Locate the cell with the specified text and output its [x, y] center coordinate. 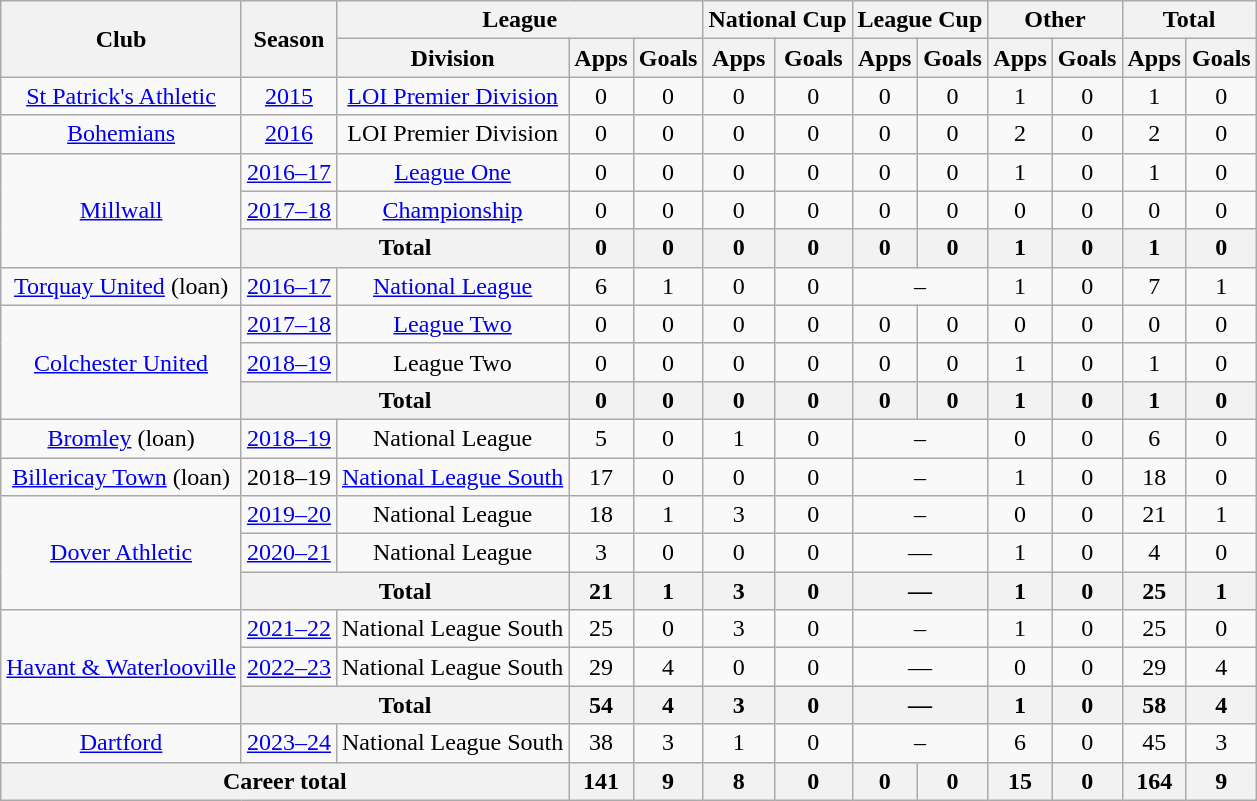
Havant & Waterlooville [122, 667]
45 [1154, 743]
2022–23 [288, 667]
Other [1055, 20]
5 [601, 438]
8 [739, 781]
2015 [288, 96]
15 [1020, 781]
58 [1154, 705]
2019–20 [288, 515]
2020–21 [288, 553]
2021–22 [288, 629]
League One [452, 172]
2016 [288, 134]
17 [601, 477]
Career total [285, 781]
Dartford [122, 743]
141 [601, 781]
St Patrick's Athletic [122, 96]
Bromley (loan) [122, 438]
Bohemians [122, 134]
Torquay United (loan) [122, 286]
Championship [452, 210]
Millwall [122, 210]
Colchester United [122, 362]
Billericay Town (loan) [122, 477]
54 [601, 705]
League [520, 20]
7 [1154, 286]
2023–24 [288, 743]
Club [122, 39]
Dover Athletic [122, 553]
League Cup [920, 20]
38 [601, 743]
Season [288, 39]
National Cup [778, 20]
164 [1154, 781]
Division [452, 58]
